Scan for the cell matching the given text and deliver its [x, y] coordinate at center. 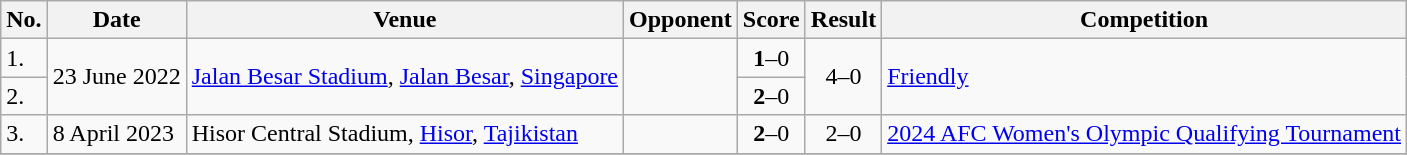
Jalan Besar Stadium, Jalan Besar, Singapore [404, 77]
2. [24, 96]
No. [24, 20]
Competition [1144, 20]
4–0 [843, 77]
Venue [404, 20]
3. [24, 134]
Opponent [681, 20]
Date [116, 20]
1. [24, 58]
23 June 2022 [116, 77]
8 April 2023 [116, 134]
Score [771, 20]
2024 AFC Women's Olympic Qualifying Tournament [1144, 134]
Result [843, 20]
Hisor Central Stadium, Hisor, Tajikistan [404, 134]
1–0 [771, 58]
Friendly [1144, 77]
